Pinpoint the cell where the given text exists, returning its [X, Y] midpoint coordinate. 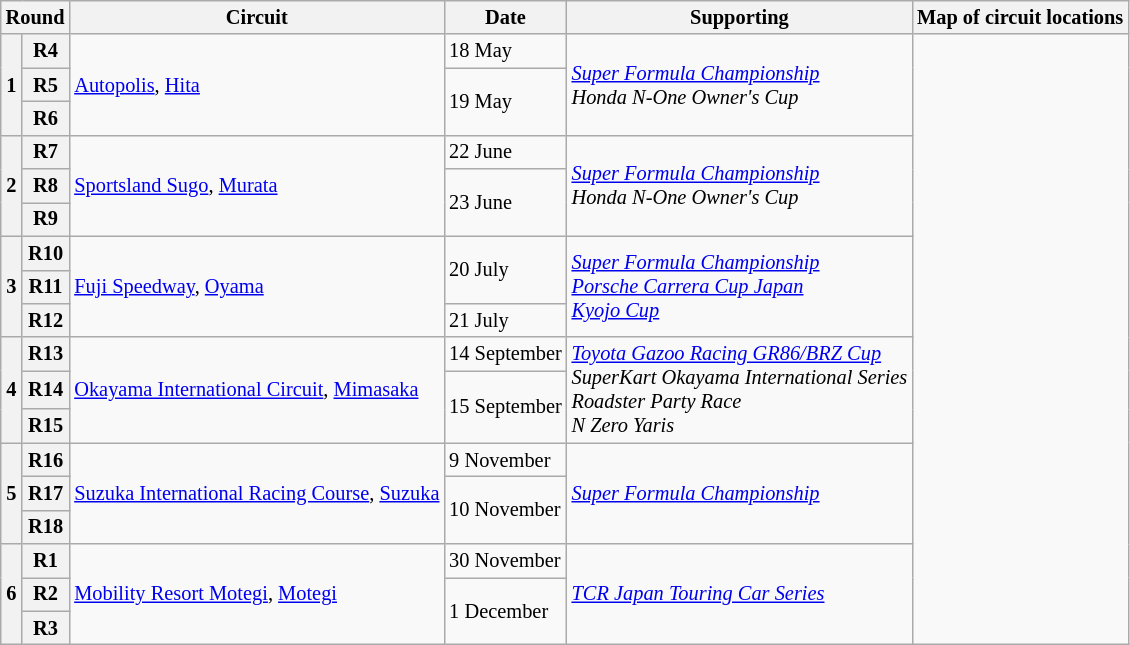
18 May [505, 51]
Map of circuit locations [1020, 17]
R17 [46, 493]
Toyota Gazoo Racing GR86/BRZ CupSuperKart Okayama International SeriesRoadster Party RaceN Zero Yaris [740, 390]
R7 [46, 152]
10 November [505, 510]
1 [12, 84]
Autopolis, Hita [256, 84]
9 November [505, 460]
22 June [505, 152]
Sportsland Sugo, Murata [256, 186]
Supporting [740, 17]
TCR Japan Touring Car Series [740, 594]
R3 [46, 628]
R1 [46, 561]
Circuit [256, 17]
19 May [505, 102]
30 November [505, 561]
R13 [46, 354]
2 [12, 186]
R8 [46, 186]
R11 [46, 287]
Suzuka International Racing Course, Suzuka [256, 494]
Fuji Speedway, Oyama [256, 286]
21 July [505, 320]
R9 [46, 219]
R16 [46, 460]
R12 [46, 320]
Super Formula ChampionshipPorsche Carrera Cup JapanKyojo Cup [740, 286]
23 June [505, 202]
Okayama International Circuit, Mimasaka [256, 390]
Mobility Resort Motegi, Motegi [256, 594]
R5 [46, 85]
R10 [46, 253]
R2 [46, 594]
4 [12, 390]
20 July [505, 270]
3 [12, 286]
R18 [46, 527]
Super Formula Championship [740, 494]
R15 [46, 426]
15 September [505, 407]
R14 [46, 390]
14 September [505, 354]
R6 [46, 118]
5 [12, 494]
1 December [505, 610]
R4 [46, 51]
Round [36, 17]
6 [12, 594]
Date [505, 17]
